Output the [x, y] coordinate of the center of the cell containing the given text.  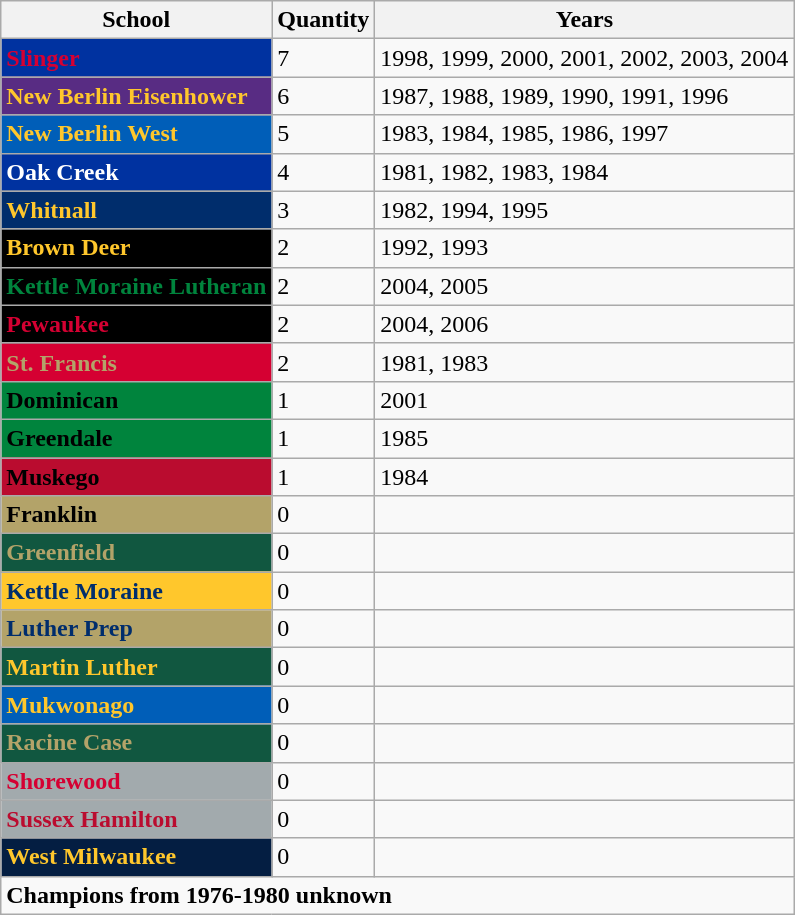
1982, 1994, 1995 [584, 210]
School [136, 20]
1983, 1984, 1985, 1986, 1997 [584, 134]
7 [324, 58]
Dominican [136, 400]
Kettle Moraine [136, 591]
Luther Prep [136, 629]
Martin Luther [136, 667]
Mukwonago [136, 705]
Greendale [136, 438]
1985 [584, 438]
Sussex Hamilton [136, 819]
New Berlin Eisenhower [136, 96]
Greenfield [136, 553]
Muskego [136, 477]
2004, 2006 [584, 324]
Years [584, 20]
5 [324, 134]
3 [324, 210]
Racine Case [136, 743]
Kettle Moraine Lutheran [136, 286]
1981, 1982, 1983, 1984 [584, 172]
4 [324, 172]
Pewaukee [136, 324]
Quantity [324, 20]
Whitnall [136, 210]
St. Francis [136, 362]
Brown Deer [136, 248]
New Berlin West [136, 134]
2004, 2005 [584, 286]
1984 [584, 477]
Oak Creek [136, 172]
Slinger [136, 58]
Franklin [136, 515]
West Milwaukee [136, 857]
1987, 1988, 1989, 1990, 1991, 1996 [584, 96]
Champions from 1976-1980 unknown [398, 895]
2001 [584, 400]
1998, 1999, 2000, 2001, 2002, 2003, 2004 [584, 58]
Shorewood [136, 781]
6 [324, 96]
1981, 1983 [584, 362]
1992, 1993 [584, 248]
